Return the (X, Y) coordinate for the center point of the cell that contains the specified text.  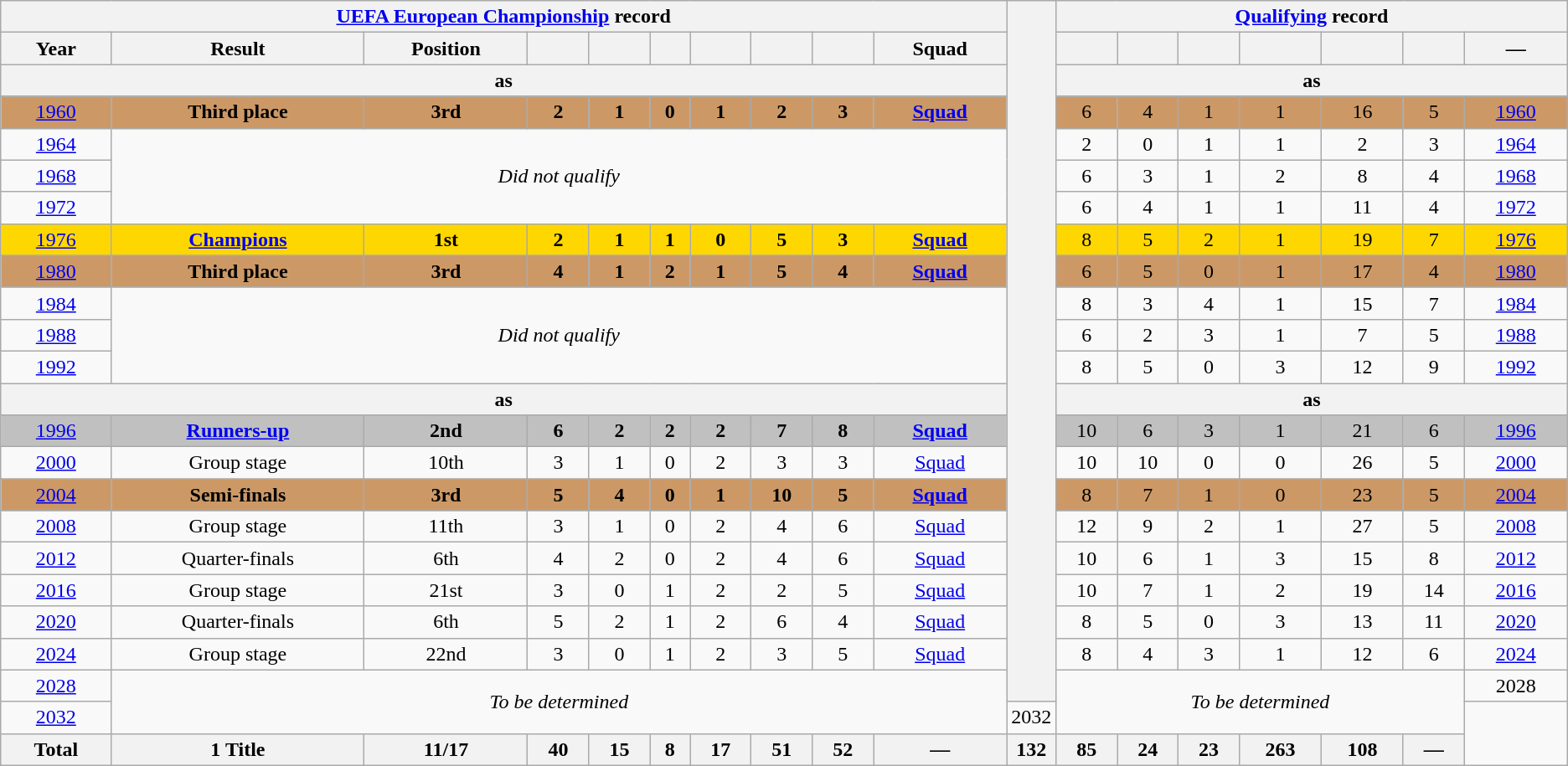
11th (446, 527)
16 (1362, 112)
27 (1362, 527)
Position (446, 49)
2nd (446, 431)
85 (1087, 749)
14 (1434, 590)
40 (558, 749)
13 (1362, 622)
52 (843, 749)
Year (56, 49)
Runners-up (238, 431)
51 (782, 749)
24 (1148, 749)
1 Title (238, 749)
Semi-finals (238, 495)
Total (56, 749)
Champions (238, 239)
UEFA European Championship record (504, 17)
108 (1362, 749)
21 (1362, 431)
10th (446, 463)
132 (1032, 749)
1st (446, 239)
21st (446, 590)
Qualifying record (1312, 17)
263 (1281, 749)
26 (1362, 463)
22nd (446, 654)
11/17 (446, 749)
Result (238, 49)
